Provide the (X, Y) coordinate of the cell's center where the given text is located.  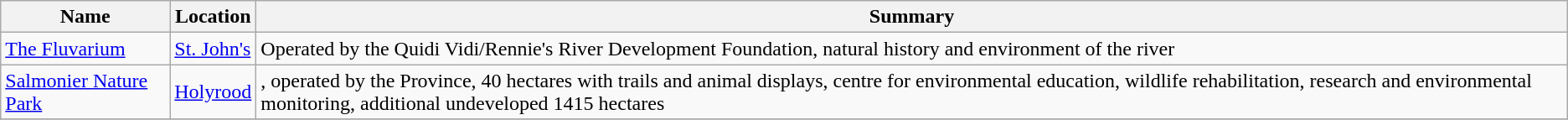
Name (85, 17)
St. John's (213, 49)
Salmonier Nature Park (85, 92)
Location (213, 17)
Summary (911, 17)
Operated by the Quidi Vidi/Rennie's River Development Foundation, natural history and environment of the river (911, 49)
Holyrood (213, 92)
The Fluvarium (85, 49)
